Identify which cell holds the provided text, then report its [X, Y] central coordinate. 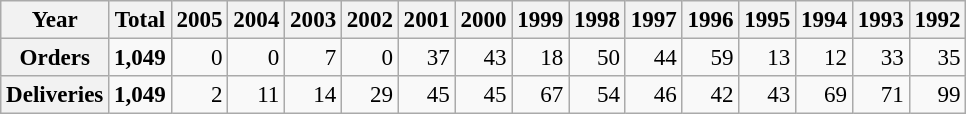
2 [200, 95]
33 [880, 58]
13 [768, 58]
14 [314, 95]
2003 [314, 20]
1995 [768, 20]
42 [710, 95]
44 [654, 58]
71 [880, 95]
Deliveries [55, 95]
37 [426, 58]
29 [370, 95]
2005 [200, 20]
46 [654, 95]
2004 [256, 20]
35 [938, 58]
7 [314, 58]
1998 [598, 20]
67 [540, 95]
1992 [938, 20]
18 [540, 58]
2002 [370, 20]
2000 [484, 20]
1999 [540, 20]
99 [938, 95]
1994 [824, 20]
Year [55, 20]
Orders [55, 58]
1997 [654, 20]
1993 [880, 20]
50 [598, 58]
69 [824, 95]
2001 [426, 20]
1996 [710, 20]
54 [598, 95]
59 [710, 58]
11 [256, 95]
Total [140, 20]
12 [824, 58]
